From the cell containing the given text, extract its center point as (x, y) coordinate. 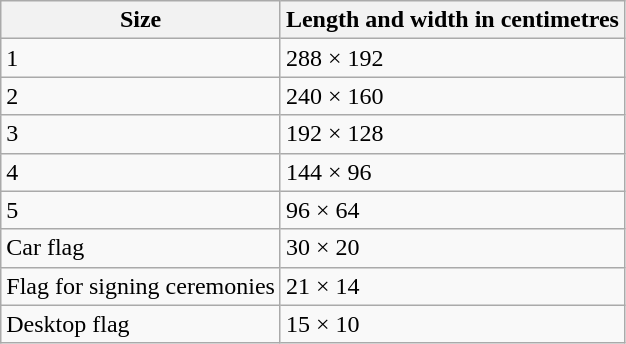
Flag for signing ceremonies (141, 286)
Car flag (141, 248)
5 (141, 210)
3 (141, 134)
1 (141, 58)
144 × 96 (452, 172)
Size (141, 20)
Desktop flag (141, 324)
15 × 10 (452, 324)
96 × 64 (452, 210)
Length and width in centimetres (452, 20)
30 × 20 (452, 248)
4 (141, 172)
192 × 128 (452, 134)
2 (141, 96)
21 × 14 (452, 286)
288 × 192 (452, 58)
240 × 160 (452, 96)
